Output the [X, Y] coordinate of the center of the cell containing the given text.  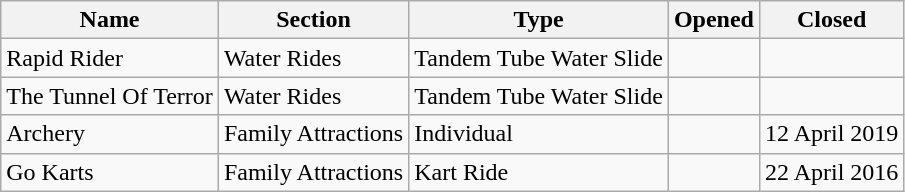
12 April 2019 [831, 134]
Type [539, 20]
Rapid Rider [110, 58]
Archery [110, 134]
Name [110, 20]
Go Karts [110, 172]
22 April 2016 [831, 172]
Individual [539, 134]
Closed [831, 20]
Opened [714, 20]
Kart Ride [539, 172]
Section [313, 20]
The Tunnel Of Terror [110, 96]
